Return the [x, y] coordinate for the center point of the cell that contains the specified text.  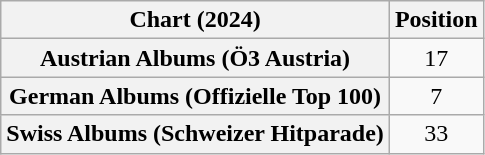
33 [436, 134]
Swiss Albums (Schweizer Hitparade) [196, 134]
Chart (2024) [196, 20]
7 [436, 96]
German Albums (Offizielle Top 100) [196, 96]
Austrian Albums (Ö3 Austria) [196, 58]
17 [436, 58]
Position [436, 20]
